Detect which cell encompasses the target text, then output its [x, y] center coordinate. 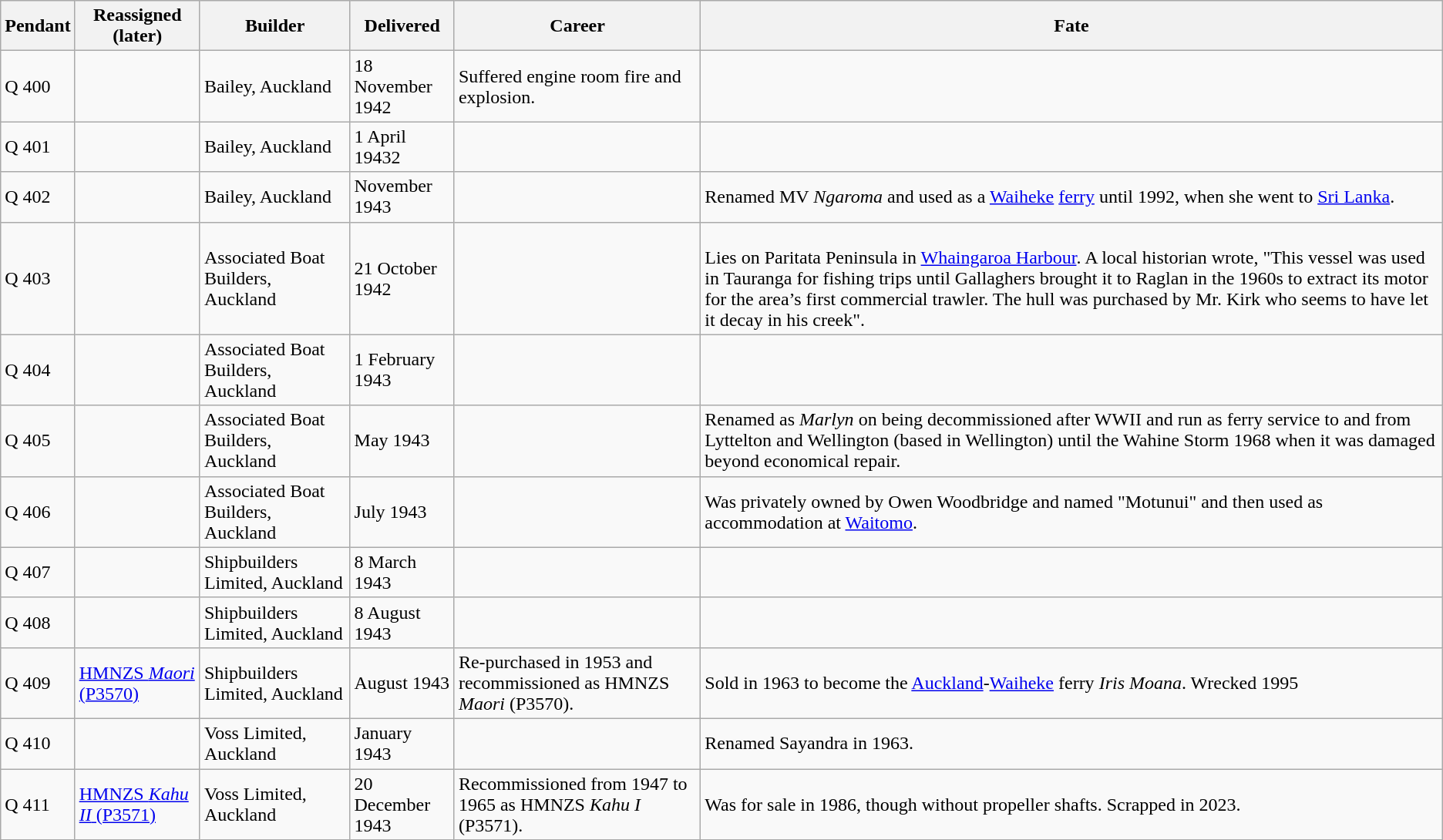
Q 407 [38, 572]
HMNZS Maori (P3570) [137, 683]
20 December 1943 [402, 805]
Q 401 [38, 146]
Was for sale in 1986, though without propeller shafts. Scrapped in 2023. [1071, 805]
July 1943 [402, 512]
Sold in 1963 to become the Auckland-Waiheke ferry Iris Moana. Wrecked 1995 [1071, 683]
Renamed Sayandra in 1963. [1071, 743]
Was privately owned by Owen Woodbridge and named "Motunui" and then used as accommodation at Waitomo. [1071, 512]
August 1943 [402, 683]
Delivered [402, 26]
Q 411 [38, 805]
1 April 19432 [402, 146]
Q 408 [38, 623]
HMNZS Kahu II (P3571) [137, 805]
January 1943 [402, 743]
8 August 1943 [402, 623]
Q 400 [38, 86]
Q 402 [38, 197]
Renamed MV Ngaroma and used as a Waiheke ferry until 1992, when she went to Sri Lanka. [1071, 197]
21 October 1942 [402, 278]
Pendant [38, 26]
Q 405 [38, 441]
November 1943 [402, 197]
Q 410 [38, 743]
Career [577, 26]
Q 404 [38, 370]
Recommissioned from 1947 to 1965 as HMNZS Kahu I (P3571). [577, 805]
Fate [1071, 26]
Suffered engine room fire and explosion. [577, 86]
Q 403 [38, 278]
Builder [274, 26]
1 February 1943 [402, 370]
Q 406 [38, 512]
Q 409 [38, 683]
Re-purchased in 1953 and recommissioned as HMNZS Maori (P3570). [577, 683]
8 March 1943 [402, 572]
18 November 1942 [402, 86]
Reassigned (later) [137, 26]
May 1943 [402, 441]
